Extract the (X, Y) coordinate from the center of the cell holding the provided text.  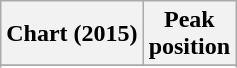
Peak position (189, 34)
Chart (2015) (72, 34)
